For the text-containing cell, return its midpoint in (x, y) coordinate format. 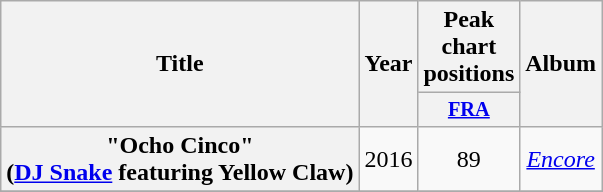
2016 (388, 158)
"Ocho Cinco"(DJ Snake featuring Yellow Claw) (180, 158)
Album (561, 64)
89 (469, 158)
Peak chart positions (469, 47)
Title (180, 64)
FRA (469, 110)
Year (388, 64)
Encore (561, 158)
